Extract the (X, Y) coordinate from the center of the cell holding the provided text.  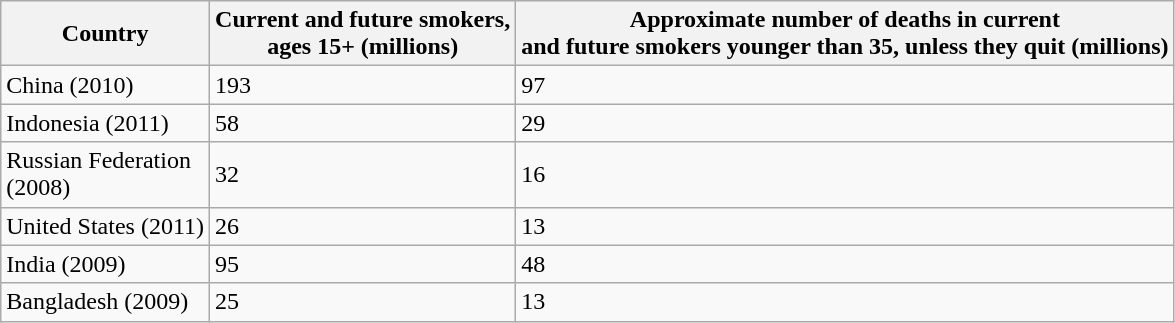
25 (363, 302)
32 (363, 174)
Approximate number of deaths in currentand future smokers younger than 35, unless they quit (millions) (845, 34)
United States (2011) (106, 226)
Country (106, 34)
58 (363, 123)
48 (845, 264)
97 (845, 85)
Current and future smokers,ages 15+ (millions) (363, 34)
29 (845, 123)
China (2010) (106, 85)
95 (363, 264)
Indonesia (2011) (106, 123)
India (2009) (106, 264)
26 (363, 226)
193 (363, 85)
Russian Federation(2008) (106, 174)
16 (845, 174)
Bangladesh (2009) (106, 302)
